Provide the [X, Y] coordinate of the cell's center where the given text is located.  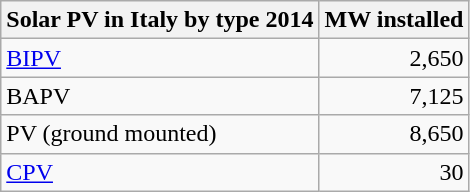
MW installed [394, 20]
CPV [160, 172]
8,650 [394, 134]
BAPV [160, 96]
7,125 [394, 96]
Solar PV in Italy by type 2014 [160, 20]
PV (ground mounted) [160, 134]
BIPV [160, 58]
2,650 [394, 58]
30 [394, 172]
